Pinpoint the cell where the given text exists, returning its [X, Y] midpoint coordinate. 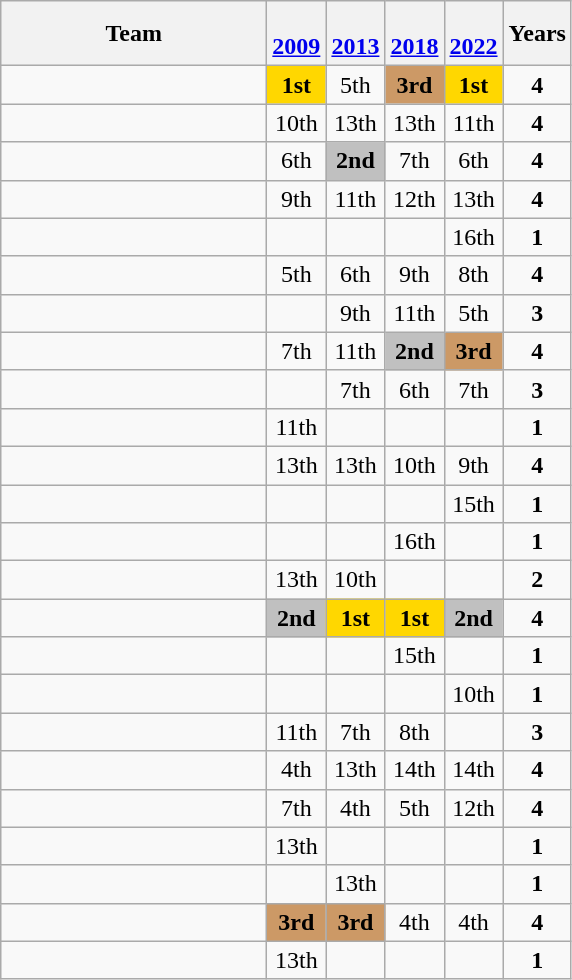
2 [537, 580]
2022 [474, 34]
Team [134, 34]
2018 [414, 34]
2013 [356, 34]
2009 [296, 34]
Years [537, 34]
